Provide the (x, y) coordinate of the cell's center where the given text is located.  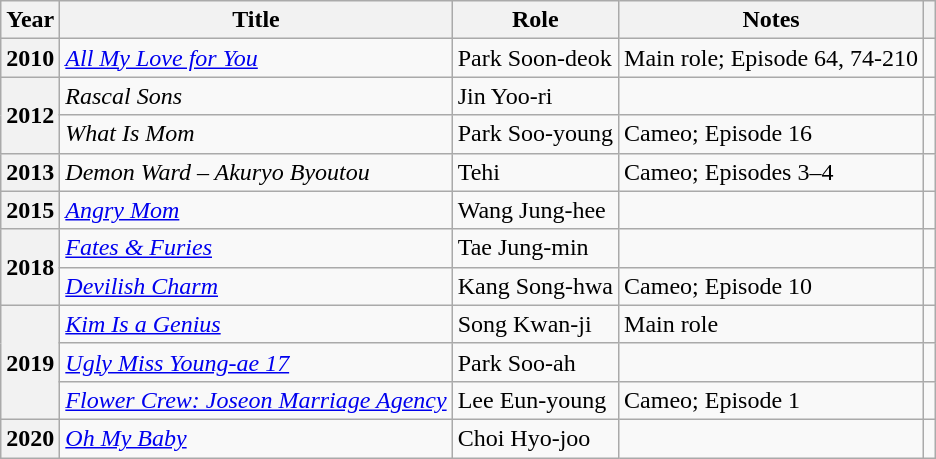
Cameo; Episode 1 (772, 400)
Main role (772, 324)
Tae Jung-min (535, 248)
Cameo; Episodes 3–4 (772, 172)
2020 (30, 438)
2010 (30, 58)
Cameo; Episode 16 (772, 134)
Cameo; Episode 10 (772, 286)
Park Soo-young (535, 134)
2015 (30, 210)
Park Soon-deok (535, 58)
Angry Mom (256, 210)
2019 (30, 362)
All My Love for You (256, 58)
Jin Yoo-ri (535, 96)
Demon Ward – Akuryo Byoutou (256, 172)
Notes (772, 20)
2012 (30, 115)
Park Soo-ah (535, 362)
Kang Song-hwa (535, 286)
Flower Crew: Joseon Marriage Agency (256, 400)
Year (30, 20)
2013 (30, 172)
Ugly Miss Young-ae 17 (256, 362)
Role (535, 20)
Song Kwan-ji (535, 324)
Fates & Furies (256, 248)
What Is Mom (256, 134)
Oh My Baby (256, 438)
Devilish Charm (256, 286)
Wang Jung-hee (535, 210)
2018 (30, 267)
Rascal Sons (256, 96)
Lee Eun-young (535, 400)
Title (256, 20)
Main role; Episode 64, 74-210 (772, 58)
Choi Hyo-joo (535, 438)
Tehi (535, 172)
Kim Is a Genius (256, 324)
